Determine the (X, Y) coordinate at the center of the cell enclosing the given text.  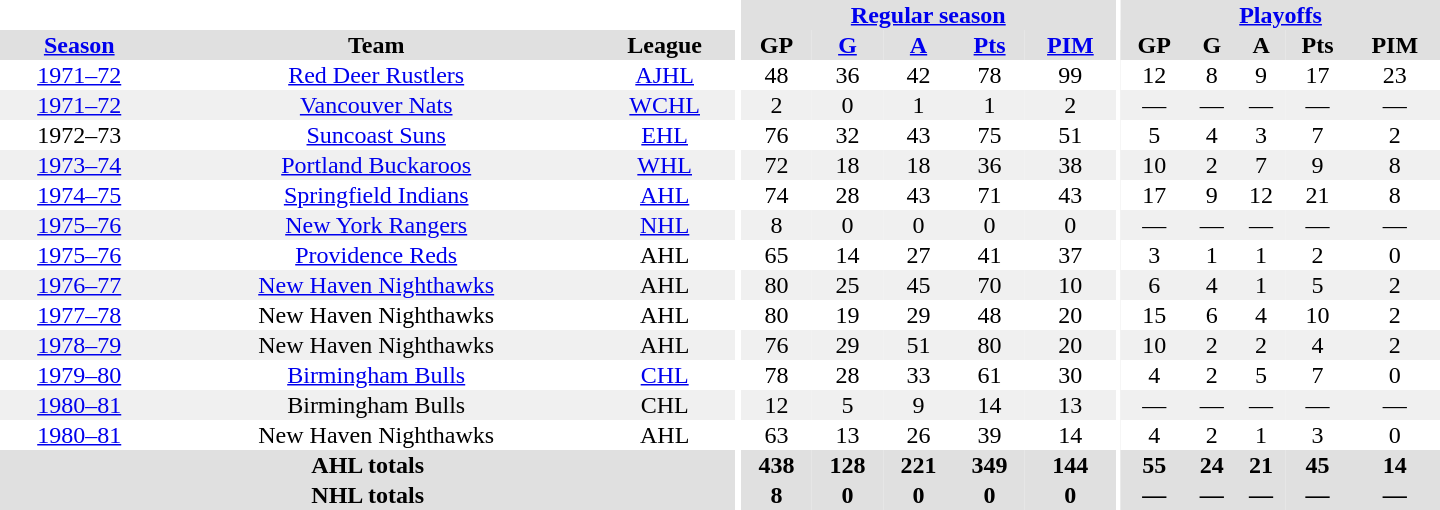
26 (918, 435)
24 (1212, 465)
38 (1070, 165)
63 (776, 435)
AHL totals (368, 465)
Team (376, 45)
55 (1154, 465)
221 (918, 465)
39 (990, 435)
27 (918, 255)
1972–73 (80, 135)
1976–77 (80, 285)
72 (776, 165)
Springfield Indians (376, 195)
Season (80, 45)
144 (1070, 465)
70 (990, 285)
Portland Buckaroos (376, 165)
1977–78 (80, 315)
75 (990, 135)
15 (1154, 315)
99 (1070, 75)
1979–80 (80, 375)
1973–74 (80, 165)
30 (1070, 375)
EHL (665, 135)
19 (848, 315)
AJHL (665, 75)
74 (776, 195)
Suncoast Suns (376, 135)
Regular season (928, 15)
65 (776, 255)
Red Deer Rustlers (376, 75)
23 (1394, 75)
438 (776, 465)
Vancouver Nats (376, 105)
New York Rangers (376, 225)
42 (918, 75)
League (665, 45)
NHL totals (368, 495)
WHL (665, 165)
71 (990, 195)
1974–75 (80, 195)
NHL (665, 225)
33 (918, 375)
41 (990, 255)
1978–79 (80, 345)
Providence Reds (376, 255)
349 (990, 465)
WCHL (665, 105)
Playoffs (1280, 15)
32 (848, 135)
61 (990, 375)
128 (848, 465)
37 (1070, 255)
25 (848, 285)
